Identify which cell holds the provided text, then report its [x, y] central coordinate. 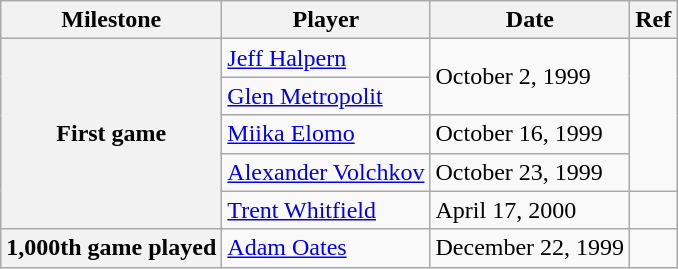
Glen Metropolit [326, 96]
October 16, 1999 [530, 134]
Player [326, 20]
Ref [654, 20]
Miika Elomo [326, 134]
First game [112, 134]
Jeff Halpern [326, 58]
Milestone [112, 20]
Adam Oates [326, 248]
October 2, 1999 [530, 77]
December 22, 1999 [530, 248]
April 17, 2000 [530, 210]
Alexander Volchkov [326, 172]
1,000th game played [112, 248]
Trent Whitfield [326, 210]
October 23, 1999 [530, 172]
Date [530, 20]
